Capture the cell that displays the provided text and extract its (x, y) central coordinate. 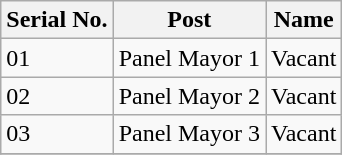
Serial No. (57, 20)
Panel Mayor 3 (189, 134)
Panel Mayor 2 (189, 96)
01 (57, 58)
Post (189, 20)
Panel Mayor 1 (189, 58)
03 (57, 134)
Name (304, 20)
02 (57, 96)
